From the cell containing the given text, extract its center point as (X, Y) coordinate. 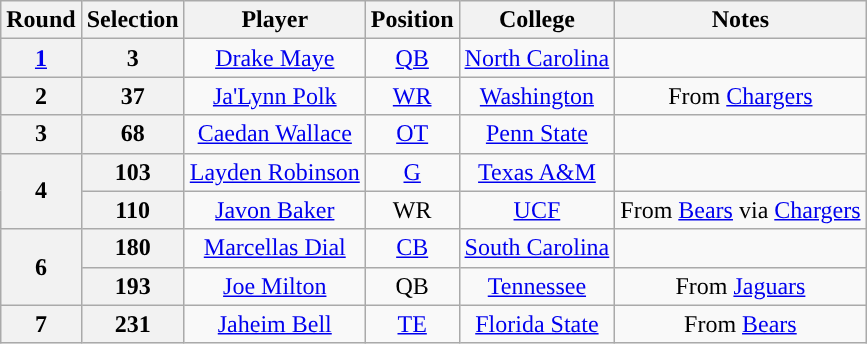
Caedan Wallace (274, 134)
Round (41, 20)
G (412, 172)
Drake Maye (274, 58)
110 (132, 210)
Texas A&M (537, 172)
TE (412, 324)
193 (132, 286)
4 (41, 191)
2 (41, 96)
231 (132, 324)
From Bears via Chargers (740, 210)
Tennessee (537, 286)
Selection (132, 20)
North Carolina (537, 58)
Position (412, 20)
Joe Milton (274, 286)
37 (132, 96)
South Carolina (537, 248)
Jaheim Bell (274, 324)
180 (132, 248)
Marcellas Dial (274, 248)
103 (132, 172)
From Chargers (740, 96)
Javon Baker (274, 210)
UCF (537, 210)
Washington (537, 96)
68 (132, 134)
CB (412, 248)
Player (274, 20)
Florida State (537, 324)
Penn State (537, 134)
6 (41, 267)
Notes (740, 20)
College (537, 20)
7 (41, 324)
Layden Robinson (274, 172)
From Jaguars (740, 286)
OT (412, 134)
From Bears (740, 324)
1 (41, 58)
Ja'Lynn Polk (274, 96)
